Return the [X, Y] coordinate for the center point of the cell that contains the specified text.  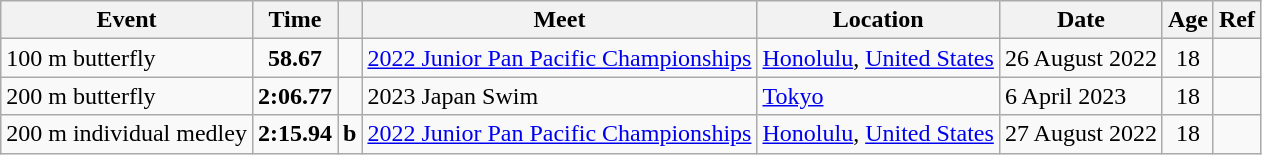
6 April 2023 [1080, 96]
200 m butterfly [127, 96]
Age [1188, 20]
58.67 [294, 58]
100 m butterfly [127, 58]
2023 Japan Swim [560, 96]
Event [127, 20]
Meet [560, 20]
2:15.94 [294, 134]
Location [878, 20]
27 August 2022 [1080, 134]
Tokyo [878, 96]
26 August 2022 [1080, 58]
Time [294, 20]
2:06.77 [294, 96]
200 m individual medley [127, 134]
Date [1080, 20]
b [350, 134]
Ref [1236, 20]
